Provide the (x, y) coordinate of the cell's center where the given text is located.  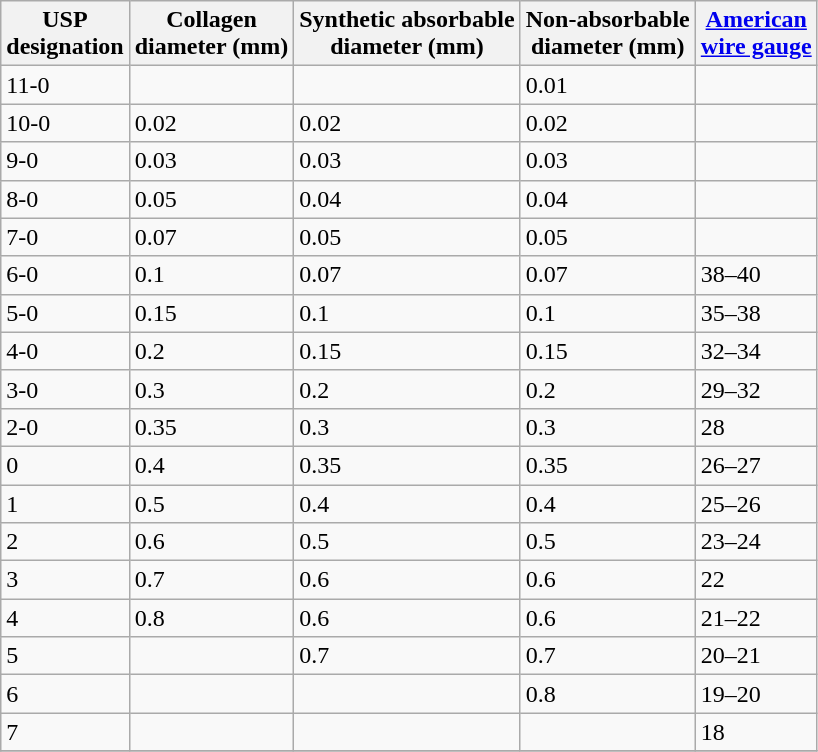
2-0 (65, 427)
Synthetic absorbablediameter (mm) (407, 34)
28 (756, 427)
0 (65, 465)
21–22 (756, 618)
6 (65, 694)
29–32 (756, 389)
5 (65, 656)
6-0 (65, 275)
7-0 (65, 237)
8-0 (65, 199)
25–26 (756, 503)
0.01 (608, 85)
38–40 (756, 275)
32–34 (756, 351)
19–20 (756, 694)
26–27 (756, 465)
Non-absorbablediameter (mm) (608, 34)
4-0 (65, 351)
7 (65, 732)
9-0 (65, 161)
Collagendiameter (mm) (212, 34)
1 (65, 503)
2 (65, 542)
23–24 (756, 542)
11-0 (65, 85)
3 (65, 580)
American wire gauge (756, 34)
20–21 (756, 656)
10-0 (65, 123)
3-0 (65, 389)
35–38 (756, 313)
5-0 (65, 313)
USPdesignation (65, 34)
4 (65, 618)
18 (756, 732)
22 (756, 580)
